Output the (x, y) coordinate of the center of the cell containing the given text.  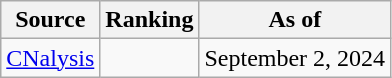
Source (50, 20)
September 2, 2024 (295, 58)
CNalysis (50, 58)
Ranking (150, 20)
As of (295, 20)
